For the text-containing cell, return its midpoint in (X, Y) coordinate format. 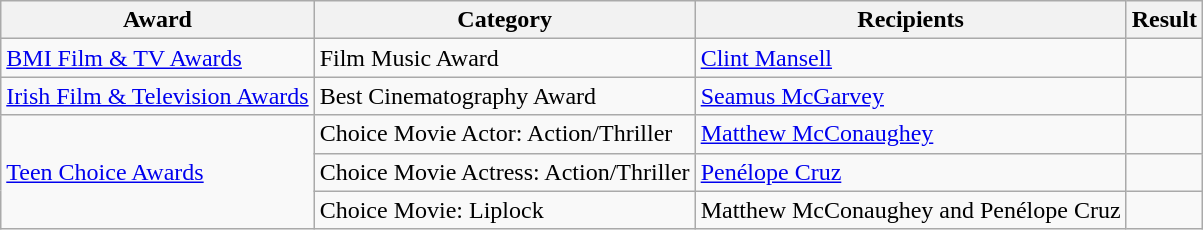
Matthew McConaughey and Penélope Cruz (910, 210)
Choice Movie Actor: Action/Thriller (504, 134)
Result (1164, 20)
Teen Choice Awards (158, 172)
Recipients (910, 20)
Seamus McGarvey (910, 96)
Irish Film & Television Awards (158, 96)
Penélope Cruz (910, 172)
Choice Movie: Liplock (504, 210)
Film Music Award (504, 58)
Matthew McConaughey (910, 134)
BMI Film & TV Awards (158, 58)
Clint Mansell (910, 58)
Award (158, 20)
Choice Movie Actress: Action/Thriller (504, 172)
Best Cinematography Award (504, 96)
Category (504, 20)
